Capture the cell that displays the provided text and extract its (x, y) central coordinate. 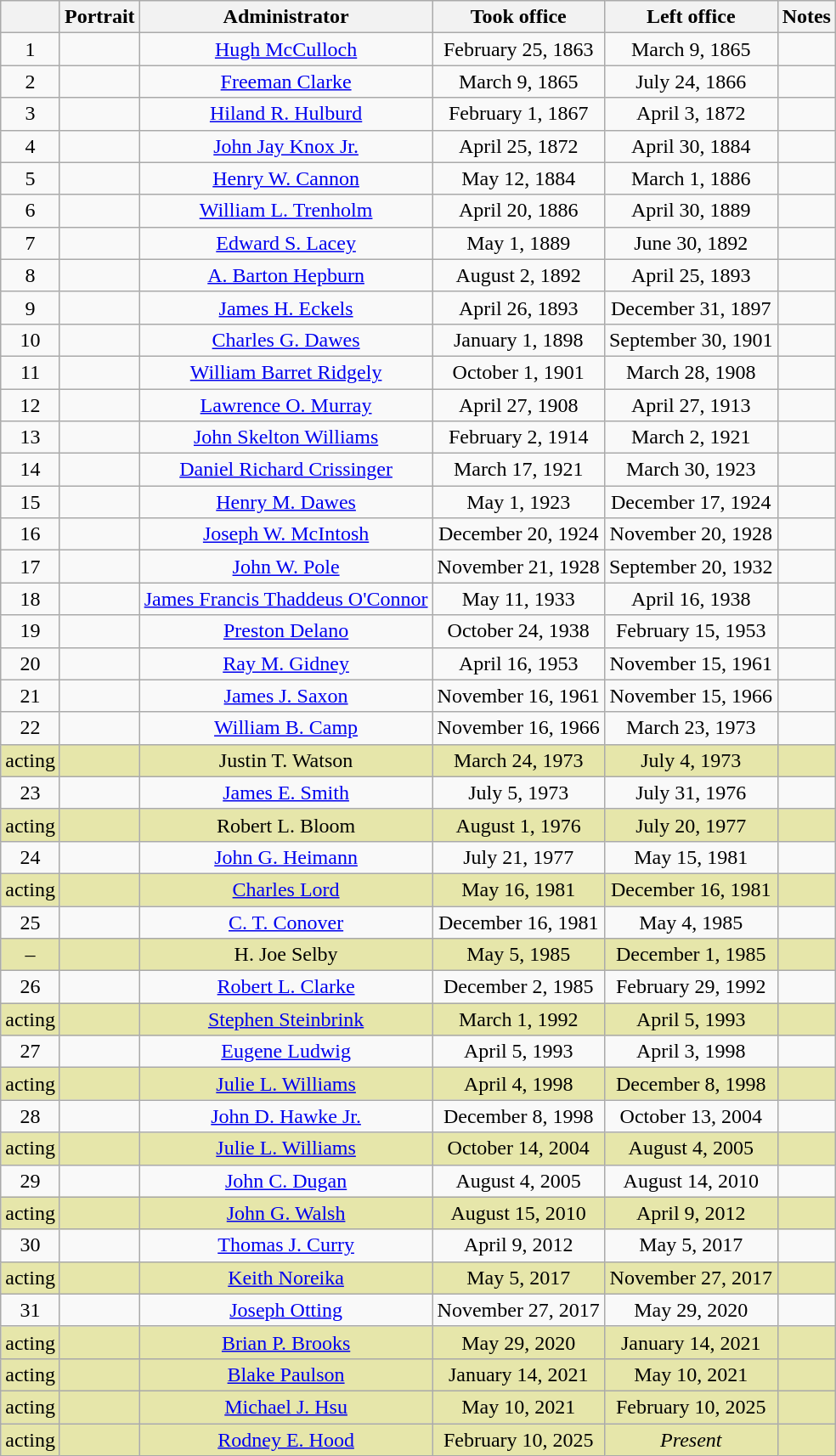
May 5, 1985 (518, 955)
Administrator (285, 17)
October 13, 2004 (691, 1116)
Blake Paulson (285, 1374)
Thomas J. Curry (285, 1245)
23 (31, 793)
March 1, 1992 (518, 1019)
May 11, 1933 (518, 599)
June 30, 1892 (691, 243)
Brian P. Brooks (285, 1342)
Hugh McCulloch (285, 49)
John G. Heimann (285, 857)
Robert L. Clarke (285, 987)
6 (31, 211)
7 (31, 243)
July 21, 1977 (518, 857)
March 17, 1921 (518, 470)
October 14, 2004 (518, 1148)
William B. Camp (285, 728)
Portrait (99, 17)
Joseph W. McIntosh (285, 534)
April 26, 1893 (518, 308)
12 (31, 405)
April 25, 1872 (518, 146)
August 14, 2010 (691, 1181)
December 17, 1924 (691, 502)
Present (691, 1440)
John D. Hawke Jr. (285, 1116)
April 3, 1998 (691, 1052)
Charles G. Dawes (285, 340)
Robert L. Bloom (285, 825)
1 (31, 49)
July 4, 1973 (691, 760)
Joseph Otting (285, 1310)
February 2, 1914 (518, 437)
July 24, 1866 (691, 82)
April 27, 1908 (518, 405)
17 (31, 567)
Edward S. Lacey (285, 243)
William L. Trenholm (285, 211)
February 29, 1992 (691, 987)
October 1, 1901 (518, 372)
26 (31, 987)
March 2, 1921 (691, 437)
April 20, 1886 (518, 211)
May 12, 1884 (518, 178)
May 1, 1923 (518, 502)
Henry M. Dawes (285, 502)
May 15, 1981 (691, 857)
March 23, 1973 (691, 728)
November 20, 1928 (691, 534)
John G. Walsh (285, 1213)
September 20, 1932 (691, 567)
Charles Lord (285, 889)
Preston Delano (285, 631)
18 (31, 599)
H. Joe Selby (285, 955)
James Francis Thaddeus O'Connor (285, 599)
John Skelton Williams (285, 437)
9 (31, 308)
May 1, 1889 (518, 243)
Hiland R. Hulburd (285, 114)
Took office (518, 17)
December 1, 1985 (691, 955)
John W. Pole (285, 567)
Lawrence O. Murray (285, 405)
A. Barton Hepburn (285, 275)
Justin T. Watson (285, 760)
Michael J. Hsu (285, 1407)
April 4, 1998 (518, 1084)
Henry W. Cannon (285, 178)
25 (31, 922)
August 1, 1976 (518, 825)
July 31, 1976 (691, 793)
April 16, 1953 (518, 663)
May 4, 1985 (691, 922)
November 16, 1966 (518, 728)
April 27, 1913 (691, 405)
Ray M. Gidney (285, 663)
20 (31, 663)
Freeman Clarke (285, 82)
James E. Smith (285, 793)
April 30, 1889 (691, 211)
February 15, 1953 (691, 631)
21 (31, 696)
April 3, 1872 (691, 114)
30 (31, 1245)
Stephen Steinbrink (285, 1019)
May 16, 1981 (518, 889)
16 (31, 534)
November 21, 1928 (518, 567)
2 (31, 82)
13 (31, 437)
22 (31, 728)
March 1, 1886 (691, 178)
8 (31, 275)
December 2, 1985 (518, 987)
Eugene Ludwig (285, 1052)
Notes (806, 17)
Left office (691, 17)
James H. Eckels (285, 308)
November 16, 1961 (518, 696)
July 5, 1973 (518, 793)
C. T. Conover (285, 922)
February 1, 1867 (518, 114)
4 (31, 146)
28 (31, 1116)
Keith Noreika (285, 1278)
April 16, 1938 (691, 599)
– (31, 955)
John Jay Knox Jr. (285, 146)
Daniel Richard Crissinger (285, 470)
James J. Saxon (285, 696)
December 20, 1924 (518, 534)
31 (31, 1310)
5 (31, 178)
Rodney E. Hood (285, 1440)
William Barret Ridgely (285, 372)
December 31, 1897 (691, 308)
John C. Dugan (285, 1181)
19 (31, 631)
July 20, 1977 (691, 825)
27 (31, 1052)
August 15, 2010 (518, 1213)
29 (31, 1181)
February 25, 1863 (518, 49)
3 (31, 114)
September 30, 1901 (691, 340)
October 24, 1938 (518, 631)
11 (31, 372)
24 (31, 857)
November 15, 1961 (691, 663)
April 30, 1884 (691, 146)
November 15, 1966 (691, 696)
March 28, 1908 (691, 372)
January 1, 1898 (518, 340)
March 24, 1973 (518, 760)
15 (31, 502)
April 25, 1893 (691, 275)
10 (31, 340)
March 30, 1923 (691, 470)
August 2, 1892 (518, 275)
14 (31, 470)
